Determine the [x, y] coordinate at the center of the cell enclosing the given text.  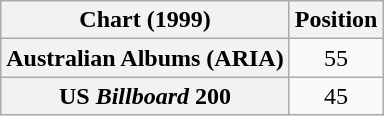
US Billboard 200 [145, 96]
Chart (1999) [145, 20]
45 [336, 96]
Position [336, 20]
55 [336, 58]
Australian Albums (ARIA) [145, 58]
